Find where the given text appears and provide that cell's center as (X, Y) coordinate. 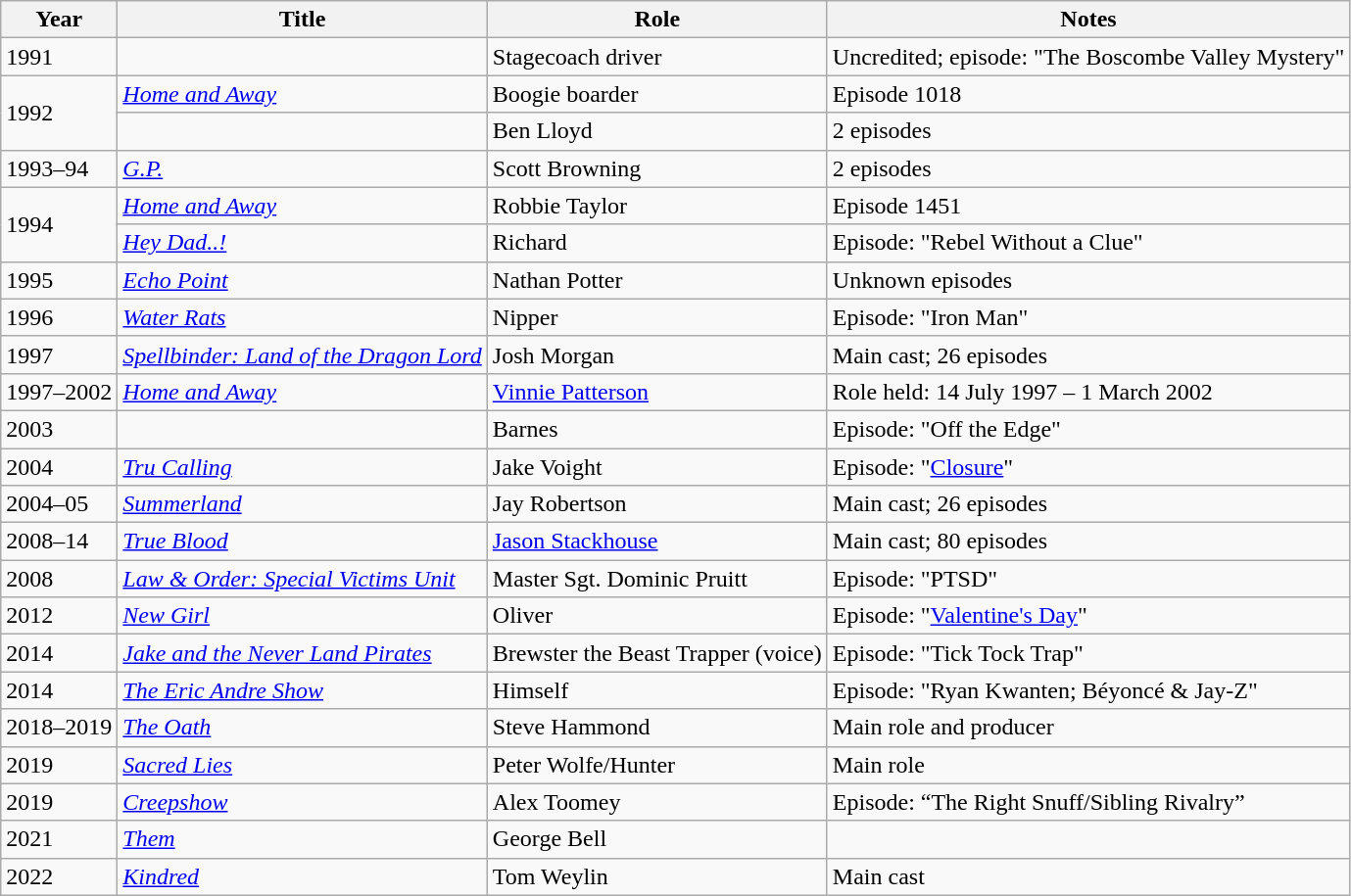
Nipper (656, 317)
Episode: "Iron Man" (1087, 317)
Steve Hammond (656, 728)
Episode 1451 (1087, 206)
2018–2019 (59, 728)
Spellbinder: Land of the Dragon Lord (303, 354)
Episode: "Rebel Without a Clue" (1087, 243)
Notes (1087, 20)
Water Rats (303, 317)
2021 (59, 839)
2022 (59, 876)
Kindred (303, 876)
Oliver (656, 616)
Richard (656, 243)
Episode: "PTSD" (1087, 579)
Stagecoach driver (656, 57)
1991 (59, 57)
2003 (59, 429)
Jake Voight (656, 467)
Main role (1087, 765)
Vinnie Patterson (656, 392)
Alex Toomey (656, 802)
Jason Stackhouse (656, 542)
The Oath (303, 728)
2008–14 (59, 542)
Law & Order: Special Victims Unit (303, 579)
G.P. (303, 168)
Scott Browning (656, 168)
Nathan Potter (656, 280)
Role held: 14 July 1997 – 1 March 2002 (1087, 392)
Main cast; 80 episodes (1087, 542)
Sacred Lies (303, 765)
Role (656, 20)
Josh Morgan (656, 354)
Himself (656, 690)
Year (59, 20)
Episode: "Valentine's Day" (1087, 616)
Title (303, 20)
Peter Wolfe/Hunter (656, 765)
1992 (59, 113)
Them (303, 839)
1997 (59, 354)
1993–94 (59, 168)
2012 (59, 616)
Summerland (303, 504)
Barnes (656, 429)
Episode: "Closure" (1087, 467)
Episode 1018 (1087, 94)
Episode: "Tick Tock Trap" (1087, 653)
Tom Weylin (656, 876)
New Girl (303, 616)
Ben Lloyd (656, 131)
Robbie Taylor (656, 206)
Echo Point (303, 280)
1997–2002 (59, 392)
Uncredited; episode: "The Boscombe Valley Mystery" (1087, 57)
2004 (59, 467)
Tru Calling (303, 467)
Episode: "Ryan Kwanten; Béyoncé & Jay-Z" (1087, 690)
Creepshow (303, 802)
Main cast (1087, 876)
Master Sgt. Dominic Pruitt (656, 579)
2008 (59, 579)
George Bell (656, 839)
The Eric Andre Show (303, 690)
1996 (59, 317)
Hey Dad..! (303, 243)
Main role and producer (1087, 728)
Brewster the Beast Trapper (voice) (656, 653)
Unknown episodes (1087, 280)
Jake and the Never Land Pirates (303, 653)
Episode: "Off the Edge" (1087, 429)
Episode: “The Right Snuff/Sibling Rivalry” (1087, 802)
True Blood (303, 542)
2004–05 (59, 504)
1995 (59, 280)
Boogie boarder (656, 94)
Jay Robertson (656, 504)
1994 (59, 224)
